Scan for the cell matching the given text and deliver its [x, y] coordinate at center. 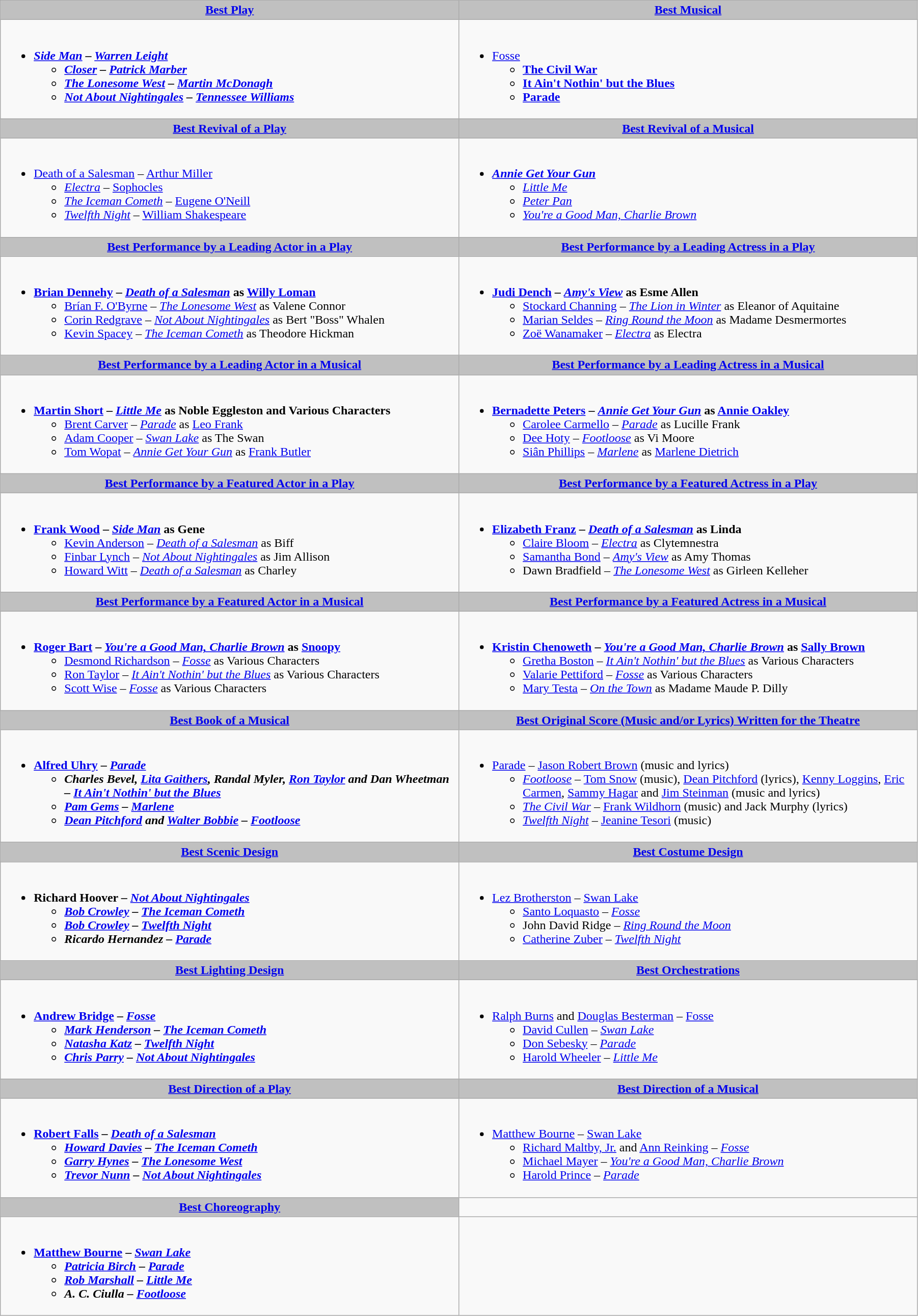
Best Revival of a Play [230, 128]
Richard Hoover – Not About NightingalesBob Crowley – The Iceman ComethBob Crowley – Twelfth NightRicardo Hernandez – Parade [230, 911]
Side Man – Warren LeightCloser – Patrick MarberThe Lonesome West – Martin McDonaghNot About Nightingales – Tennessee Williams [230, 69]
Lez Brotherston – Swan LakeSanto Loquasto – FosseJohn David Ridge – Ring Round the MoonCatherine Zuber – Twelfth Night [688, 911]
Death of a Salesman – Arthur MillerElectra – SophoclesThe Iceman Cometh – Eugene O'NeillTwelfth Night – William Shakespeare [230, 188]
Best Performance by a Featured Actor in a Play [230, 483]
Best Direction of a Musical [688, 1089]
Best Costume Design [688, 852]
Best Performance by a Leading Actor in a Play [230, 247]
Best Musical [688, 10]
Best Performance by a Featured Actress in a Play [688, 483]
Best Revival of a Musical [688, 128]
Best Original Score (Music and/or Lyrics) Written for the Theatre [688, 720]
Robert Falls – Death of a SalesmanHoward Davies – The Iceman ComethGarry Hynes – The Lonesome WestTrevor Nunn – Not About Nightingales [230, 1148]
Best Performance by a Leading Actress in a Musical [688, 365]
Best Performance by a Leading Actor in a Musical [230, 365]
Best Orchestrations [688, 970]
Matthew Bourne – Swan LakeRichard Maltby, Jr. and Ann Reinking – FosseMichael Mayer – You're a Good Man, Charlie BrownHarold Prince – Parade [688, 1148]
Andrew Bridge – FosseMark Henderson – The Iceman ComethNatasha Katz – Twelfth NightChris Parry – Not About Nightingales [230, 1030]
Best Performance by a Leading Actress in a Play [688, 247]
Best Book of a Musical [230, 720]
Best Play [230, 10]
Best Performance by a Featured Actor in a Musical [230, 601]
Ralph Burns and Douglas Besterman – FosseDavid Cullen – Swan LakeDon Sebesky – ParadeHarold Wheeler – Little Me [688, 1030]
Annie Get Your GunLittle MePeter PanYou're a Good Man, Charlie Brown [688, 188]
FosseThe Civil WarIt Ain't Nothin' but the BluesParade [688, 69]
Best Lighting Design [230, 970]
Best Scenic Design [230, 852]
Best Performance by a Featured Actress in a Musical [688, 601]
Matthew Bourne – Swan LakePatricia Birch – ParadeRob Marshall – Little MeA. C. Ciulla – Footloose [230, 1266]
Best Choreography [230, 1207]
Best Direction of a Play [230, 1089]
